Determine the [x, y] coordinate at the center of the cell enclosing the given text.  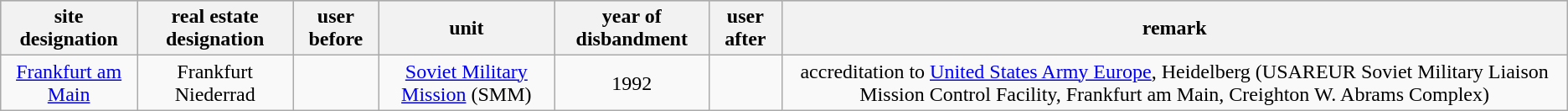
Soviet Military Mission (SMM) [467, 82]
real estate designation [215, 29]
user before [336, 29]
Frankfurt am Main [69, 82]
site designation [69, 29]
1992 [632, 82]
unit [467, 29]
Frankfurt Niederrad [215, 82]
remark [1174, 29]
year of disbandment [632, 29]
user after [745, 29]
